Determine the [X, Y] coordinate at the center of the cell enclosing the given text.  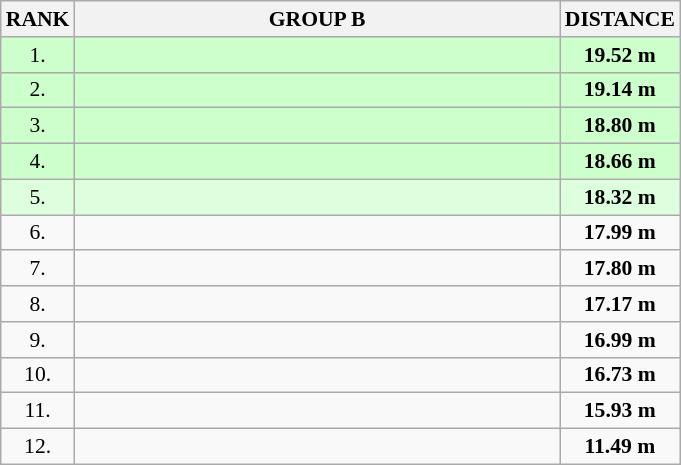
19.14 m [620, 90]
17.80 m [620, 269]
17.17 m [620, 304]
8. [38, 304]
2. [38, 90]
11. [38, 411]
4. [38, 162]
16.99 m [620, 340]
GROUP B [316, 19]
17.99 m [620, 233]
12. [38, 447]
18.32 m [620, 197]
3. [38, 126]
6. [38, 233]
15.93 m [620, 411]
9. [38, 340]
DISTANCE [620, 19]
10. [38, 375]
18.80 m [620, 126]
5. [38, 197]
7. [38, 269]
18.66 m [620, 162]
RANK [38, 19]
16.73 m [620, 375]
19.52 m [620, 55]
1. [38, 55]
11.49 m [620, 447]
